Find where the given text appears and provide that cell's center as [x, y] coordinate. 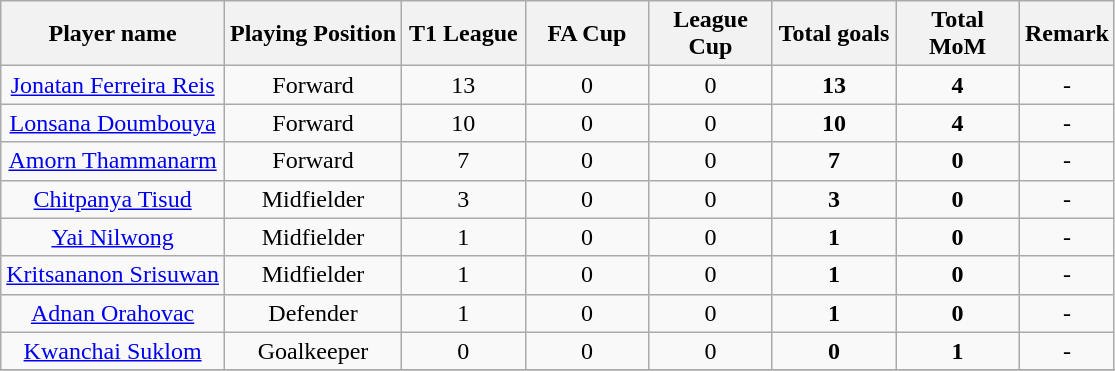
Amorn Thammanarm [113, 161]
Goalkeeper [312, 351]
Defender [312, 313]
Yai Nilwong [113, 237]
T1 League [464, 34]
Playing Position [312, 34]
FA Cup [587, 34]
Jonatan Ferreira Reis [113, 85]
Lonsana Doumbouya [113, 123]
Adnan Orahovac [113, 313]
Total goals [834, 34]
Total MoM [958, 34]
Chitpanya Tisud [113, 199]
Player name [113, 34]
Remark [1066, 34]
Kwanchai Suklom [113, 351]
League Cup [711, 34]
Kritsananon Srisuwan [113, 275]
